For the text-containing cell, return its midpoint in (X, Y) coordinate format. 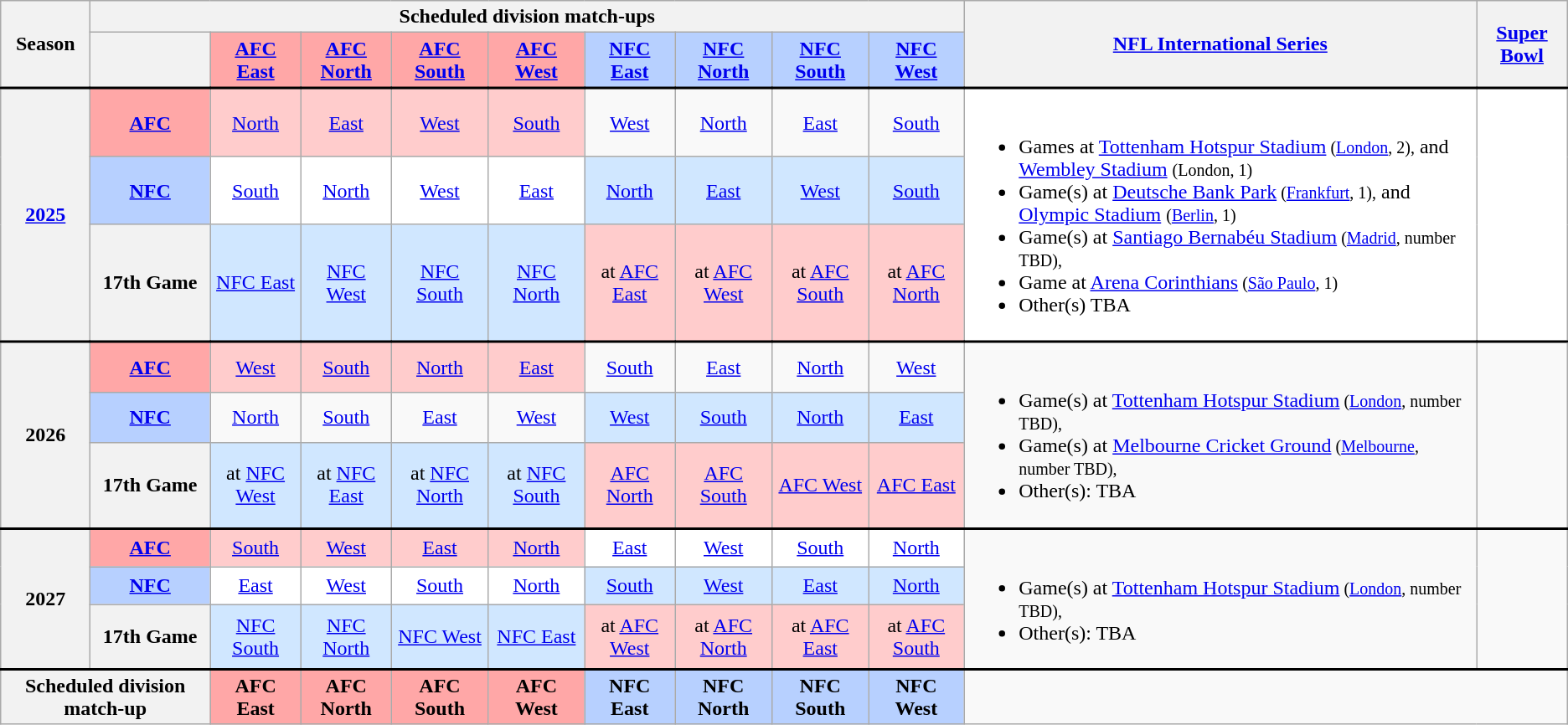
2027 (45, 599)
Scheduled division match-up (106, 697)
Season (45, 44)
Scheduled division match-ups (528, 17)
Super Bowl (1522, 44)
NFL International Series (1220, 44)
at NFC South (536, 486)
at NFC West (256, 486)
at NFC North (440, 486)
Game(s) at Tottenham Hotspur Stadium (London, number TBD),Other(s): TBA (1220, 599)
Game(s) at Tottenham Hotspur Stadium (London, number TBD),Game(s) at Melbourne Cricket Ground (Melbourne, number TBD),Other(s): TBA (1220, 435)
2026 (45, 435)
at NFC East (347, 486)
2025 (45, 215)
